Output the [X, Y] coordinate of the center of the cell containing the given text.  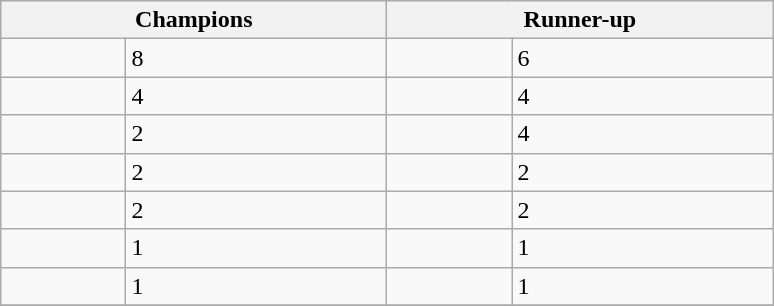
8 [256, 58]
Champions [194, 20]
6 [642, 58]
Runner-up [580, 20]
